Provide the [x, y] coordinate of the cell's center where the given text is located.  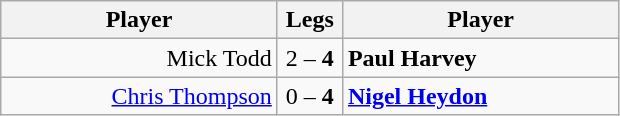
Chris Thompson [140, 96]
Paul Harvey [480, 58]
Mick Todd [140, 58]
Nigel Heydon [480, 96]
2 – 4 [310, 58]
0 – 4 [310, 96]
Legs [310, 20]
